Detect which cell encompasses the target text, then output its (X, Y) center coordinate. 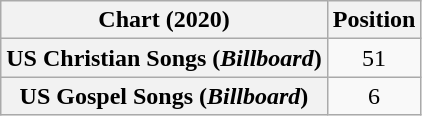
Chart (2020) (164, 20)
51 (374, 58)
US Christian Songs (Billboard) (164, 58)
6 (374, 96)
Position (374, 20)
US Gospel Songs (Billboard) (164, 96)
